Detect which cell encompasses the target text, then output its (X, Y) center coordinate. 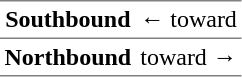
Southbound (68, 20)
Northbound (68, 57)
← toward (189, 20)
toward → (189, 57)
